Locate the cell with the specified text and output its [X, Y] center coordinate. 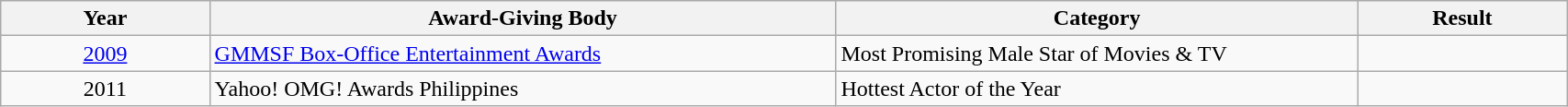
Award-Giving Body [523, 18]
Year [105, 18]
Category [1097, 18]
Result [1462, 18]
GMMSF Box-Office Entertainment Awards [523, 53]
Hottest Actor of the Year [1097, 89]
Yahoo! OMG! Awards Philippines [523, 89]
Most Promising Male Star of Movies & TV [1097, 53]
2011 [105, 89]
2009 [105, 53]
